Detect which cell encompasses the target text, then output its (X, Y) center coordinate. 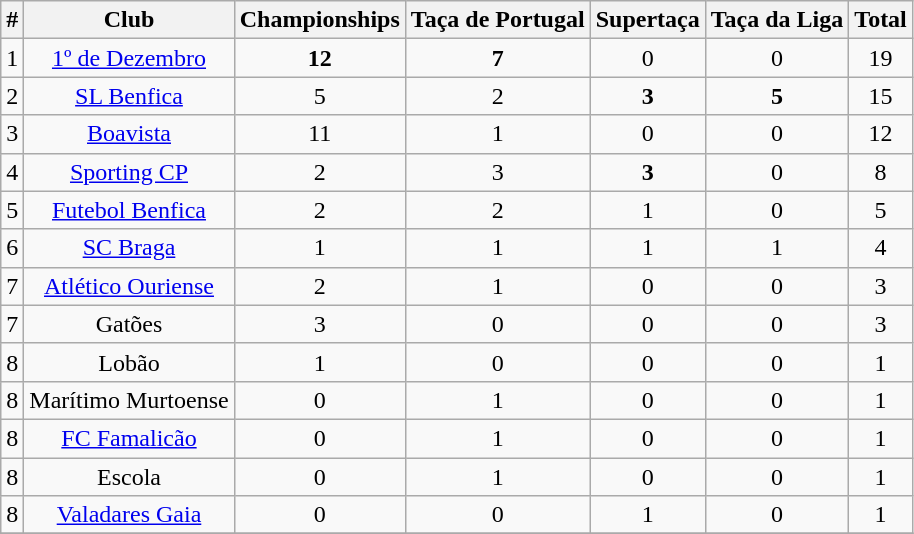
6 (12, 248)
Boavista (129, 134)
Marítimo Murtoense (129, 400)
Atlético Ouriense (129, 286)
Club (129, 20)
Total (881, 20)
Championships (320, 20)
Sporting CP (129, 172)
SC Braga (129, 248)
1º de Dezembro (129, 58)
Futebol Benfica (129, 210)
11 (320, 134)
Taça de Portugal (498, 20)
Taça da Liga (777, 20)
# (12, 20)
Valadares Gaia (129, 515)
FC Famalicão (129, 438)
Gatões (129, 324)
Lobão (129, 362)
Supertaça (648, 20)
SL Benfica (129, 96)
15 (881, 96)
19 (881, 58)
Escola (129, 477)
